Return (X, Y) of the center of cell containing provided text 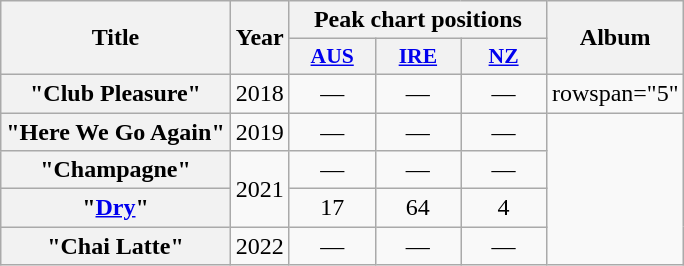
4 (504, 208)
Peak chart positions (418, 20)
"Champagne" (116, 170)
2021 (260, 189)
64 (418, 208)
"Chai Latte" (116, 246)
Year (260, 38)
2018 (260, 93)
"Dry" (116, 208)
2022 (260, 246)
2019 (260, 131)
"Here We Go Again" (116, 131)
"Club Pleasure" (116, 93)
17 (332, 208)
IRE (418, 57)
Album (615, 38)
AUS (332, 57)
rowspan="5" (615, 93)
Title (116, 38)
NZ (504, 57)
